Scan for the cell matching the given text and deliver its (x, y) coordinate at center. 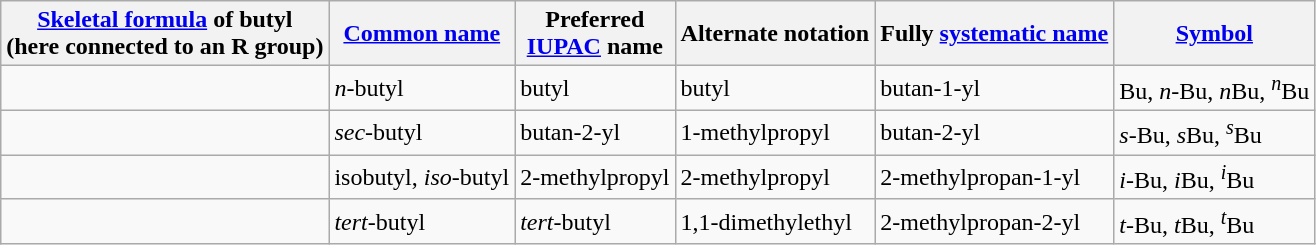
PreferredIUPAC name (595, 34)
n-butyl (422, 88)
2-methylpropan-1-yl (994, 178)
Common name (422, 34)
isobutyl, iso-butyl (422, 178)
Fully systematic name (994, 34)
t-Bu, tBu, tBu (1214, 222)
butan-1-yl (994, 88)
sec-butyl (422, 132)
i-Bu, iBu, iBu (1214, 178)
1-methylpropyl (775, 132)
2-methylpropan-2-yl (994, 222)
Symbol (1214, 34)
Bu, n-Bu, nBu, nBu (1214, 88)
1,1-dimethylethyl (775, 222)
Alternate notation (775, 34)
Skeletal formula of butyl(here connected to an R group) (165, 34)
s-Bu, sBu, sBu (1214, 132)
